Identify which cell holds the provided text, then report its (x, y) central coordinate. 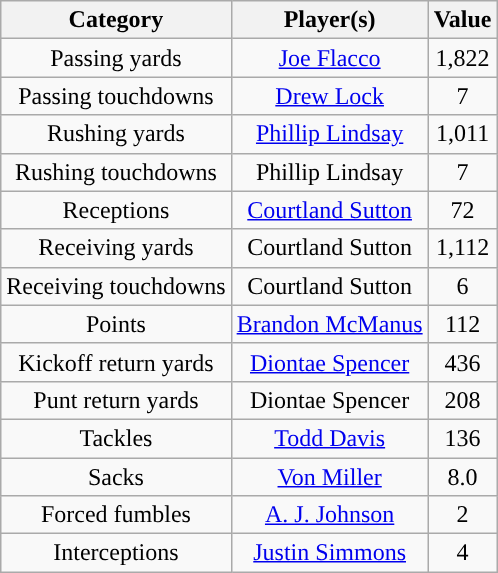
Receiving yards (116, 248)
Passing touchdowns (116, 96)
136 (462, 438)
Von Miller (330, 477)
Punt return yards (116, 400)
Justin Simmons (330, 553)
Player(s) (330, 20)
4 (462, 553)
Receptions (116, 210)
1,112 (462, 248)
Tackles (116, 438)
8.0 (462, 477)
Points (116, 324)
A. J. Johnson (330, 515)
Rushing yards (116, 134)
Sacks (116, 477)
112 (462, 324)
Rushing touchdowns (116, 172)
Todd Davis (330, 438)
Value (462, 20)
208 (462, 400)
1,822 (462, 58)
Joe Flacco (330, 58)
72 (462, 210)
Drew Lock (330, 96)
Brandon McManus (330, 324)
Interceptions (116, 553)
2 (462, 515)
Passing yards (116, 58)
436 (462, 362)
Forced fumbles (116, 515)
Category (116, 20)
6 (462, 286)
Kickoff return yards (116, 362)
Receiving touchdowns (116, 286)
1,011 (462, 134)
